Detect which cell encompasses the target text, then output its (X, Y) center coordinate. 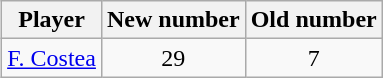
Old number (314, 20)
29 (173, 58)
7 (314, 58)
Player (52, 20)
New number (173, 20)
F. Costea (52, 58)
